Scan for the cell matching the given text and deliver its (x, y) coordinate at center. 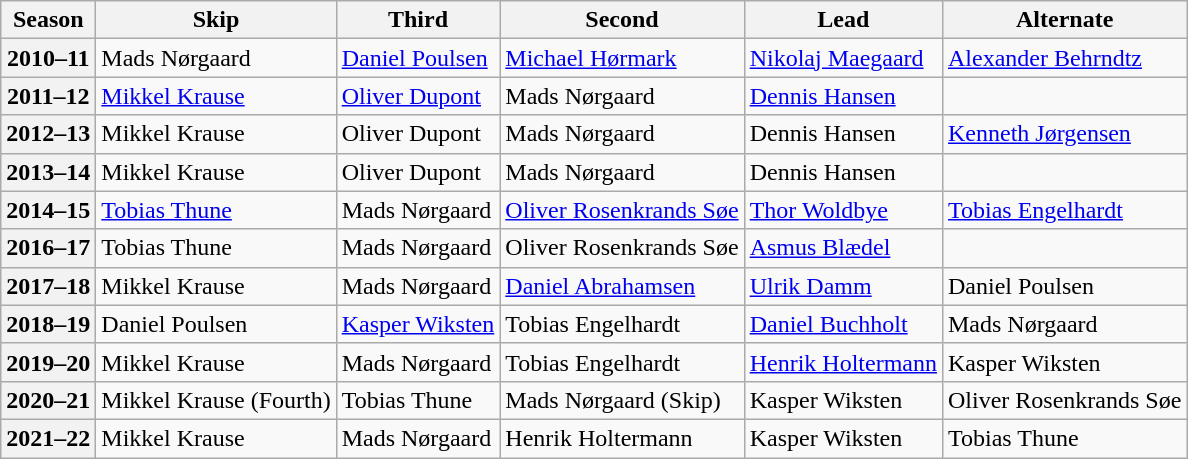
Nikolaj Maegaard (843, 58)
Kenneth Jørgensen (1064, 134)
2011–12 (48, 96)
Alexander Behrndtz (1064, 58)
2021–22 (48, 438)
Thor Woldbye (843, 210)
Mads Nørgaard (Skip) (622, 400)
Ulrik Damm (843, 286)
Season (48, 20)
2017–18 (48, 286)
Asmus Blædel (843, 248)
Third (418, 20)
2020–21 (48, 400)
Lead (843, 20)
Mikkel Krause (Fourth) (216, 400)
Alternate (1064, 20)
2012–13 (48, 134)
2013–14 (48, 172)
Michael Hørmark (622, 58)
2016–17 (48, 248)
2014–15 (48, 210)
Daniel Abrahamsen (622, 286)
Daniel Buchholt (843, 324)
2018–19 (48, 324)
2010–11 (48, 58)
Skip (216, 20)
Second (622, 20)
2019–20 (48, 362)
